Pinpoint the cell where the given text exists, returning its (X, Y) midpoint coordinate. 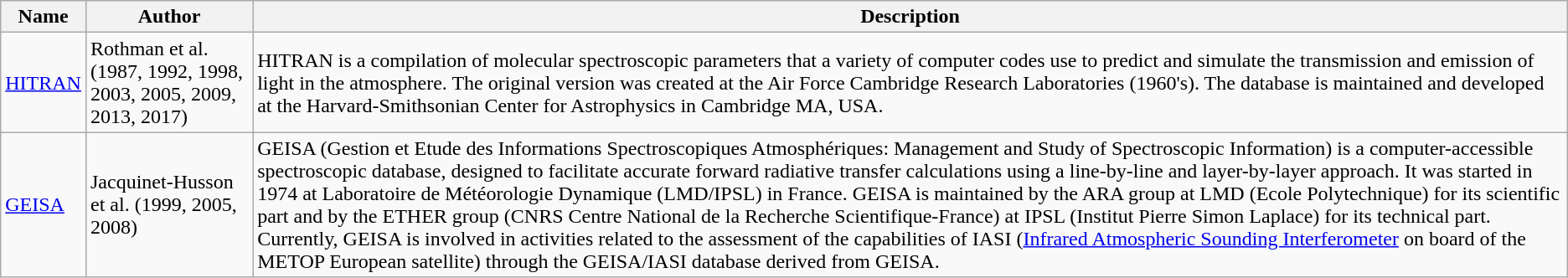
GEISA (44, 204)
HITRAN (44, 82)
Author (169, 17)
Rothman et al. (1987, 1992, 1998, 2003, 2005, 2009, 2013, 2017) (169, 82)
Name (44, 17)
Description (910, 17)
Jacquinet-Husson et al. (1999, 2005, 2008) (169, 204)
